Provide the (X, Y) coordinate of the cell's center where the given text is located.  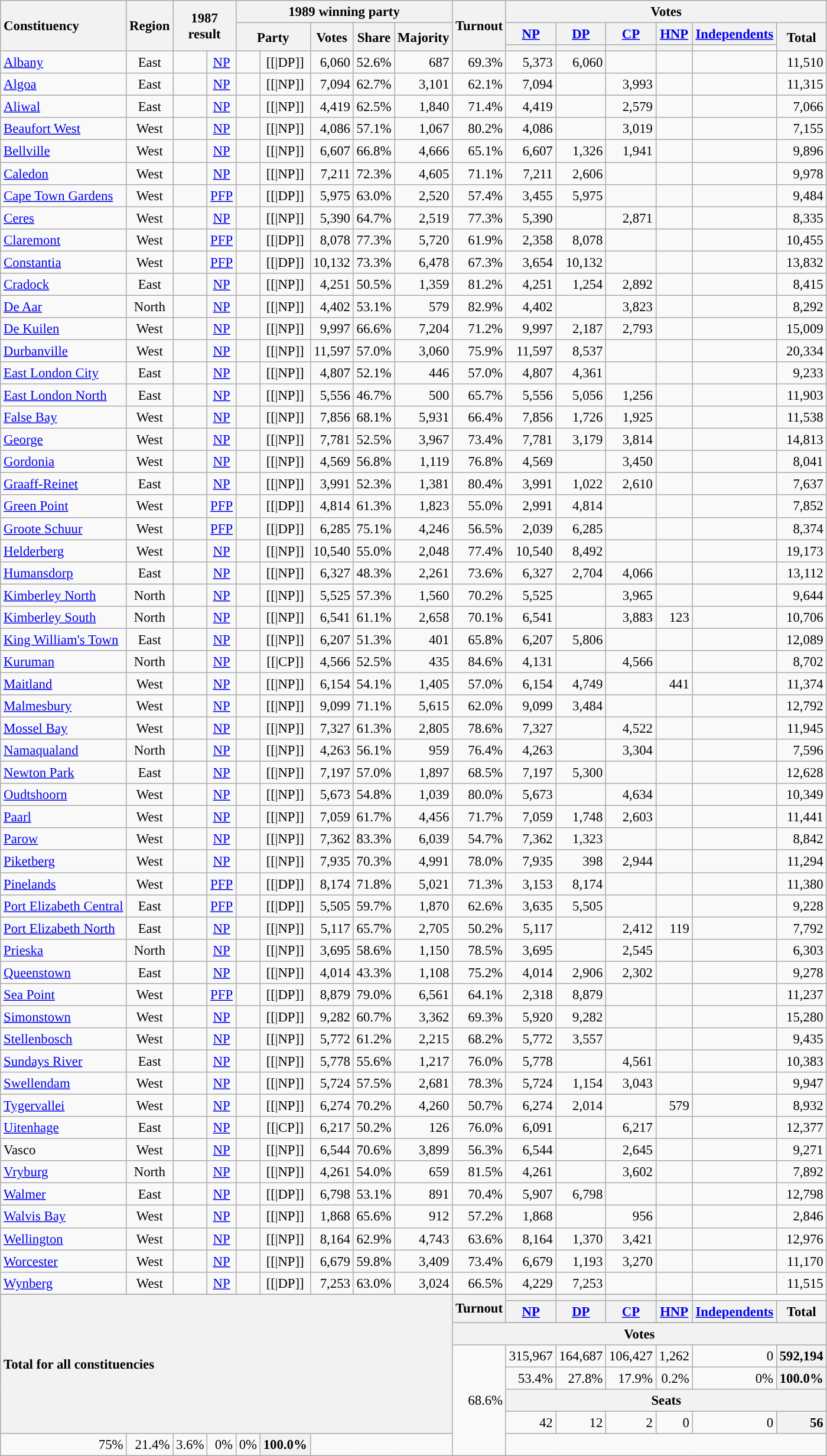
446 (424, 373)
3,179 (581, 440)
7,792 (801, 928)
11,294 (801, 861)
64.7% (373, 218)
46.7% (373, 396)
70.3% (373, 861)
68.2% (480, 1039)
3,557 (581, 1039)
2,187 (581, 329)
2 (631, 1423)
3,602 (631, 1172)
2,545 (631, 950)
81.2% (480, 285)
71.8% (373, 884)
70.6% (373, 1150)
50.7% (480, 1106)
9,484 (801, 195)
3,024 (424, 1283)
Queenstown (64, 972)
1,897 (424, 773)
1,748 (581, 817)
1,823 (424, 507)
Graaff-Reinet (64, 484)
5,021 (424, 884)
57.3% (373, 595)
12,628 (801, 773)
106,427 (631, 1356)
54.8% (373, 795)
2,705 (424, 928)
1,925 (631, 417)
71.7% (480, 817)
72.3% (373, 174)
14,813 (801, 440)
Vasco (64, 1150)
659 (424, 1172)
1,870 (424, 906)
123 (674, 618)
Wellington (64, 1239)
1,108 (424, 972)
2,318 (530, 995)
9,978 (801, 174)
56.5% (480, 528)
3,823 (631, 306)
65.8% (480, 639)
1,381 (424, 484)
1,941 (631, 151)
1,022 (581, 484)
2,039 (530, 528)
912 (424, 1217)
3,814 (631, 440)
Constantia (64, 262)
57.5% (373, 1083)
3,043 (631, 1083)
5,720 (424, 240)
3,455 (530, 195)
Wynberg (64, 1283)
3,153 (530, 884)
42 (530, 1423)
56 (801, 1423)
7,155 (801, 129)
1989 winning party (344, 12)
3,654 (530, 262)
80.0% (480, 795)
7,204 (424, 329)
2,048 (424, 551)
1,370 (581, 1239)
59.8% (373, 1261)
75.9% (480, 351)
Simonstown (64, 1017)
7,066 (801, 107)
5,920 (530, 1017)
12,798 (801, 1194)
75.1% (373, 528)
70.1% (480, 618)
East London City (64, 373)
11,374 (801, 684)
Pinelands (64, 884)
Algoa (64, 84)
441 (674, 684)
500 (424, 396)
Durbanville (64, 351)
5,615 (424, 706)
8,374 (801, 528)
78.6% (480, 729)
4,991 (424, 861)
2,892 (631, 285)
4,561 (631, 1061)
3,967 (424, 440)
68.6% (480, 1400)
2,645 (631, 1150)
4,456 (424, 817)
52.1% (373, 373)
Albany (64, 63)
61.2% (373, 1039)
Total for all constituencies (227, 1364)
13,832 (801, 262)
80.2% (480, 129)
5,300 (581, 773)
2,906 (581, 972)
17.9% (631, 1378)
1,840 (424, 107)
9,947 (801, 1083)
11,237 (801, 995)
2,579 (631, 107)
Vryburg (64, 1172)
398 (581, 861)
54.0% (373, 1172)
2,358 (530, 240)
164,687 (581, 1356)
119 (674, 928)
9,278 (801, 972)
Newton Park (64, 773)
1,150 (424, 950)
6,303 (801, 950)
9,896 (801, 151)
2,805 (424, 729)
8,842 (801, 839)
9,271 (801, 1150)
Malmesbury (64, 706)
2,603 (631, 817)
4,131 (530, 662)
Seats (666, 1400)
Share (373, 37)
8,292 (801, 306)
56.8% (373, 462)
De Aar (64, 306)
62.0% (480, 706)
53.4% (530, 1378)
2,261 (424, 573)
Stellenbosch (64, 1039)
43.3% (373, 972)
2,302 (631, 972)
1,217 (424, 1061)
62.7% (373, 84)
3,270 (631, 1261)
2,658 (424, 618)
1,405 (424, 684)
8,415 (801, 285)
7,892 (801, 1172)
1,067 (424, 129)
64.1% (480, 995)
10,455 (801, 240)
Green Point (64, 507)
Worcester (64, 1261)
65.1% (480, 151)
0.2% (674, 1378)
Prieska (64, 950)
2,704 (581, 573)
3,019 (631, 129)
15,009 (801, 329)
73.3% (373, 262)
2,793 (631, 329)
5,373 (530, 63)
1,262 (674, 1356)
8,492 (581, 551)
57.1% (373, 129)
6,478 (424, 262)
3,362 (424, 1017)
8,537 (581, 351)
Kuruman (64, 662)
8,702 (801, 662)
56.3% (480, 1150)
Claremont (64, 240)
Groote Schuur (64, 528)
78.3% (480, 1083)
62.9% (373, 1239)
81.5% (480, 1172)
20,334 (801, 351)
51.3% (373, 639)
7,596 (801, 750)
Cradock (64, 285)
59.7% (373, 906)
10,383 (801, 1061)
82.9% (480, 306)
2,991 (530, 507)
5,056 (581, 396)
6,091 (530, 1128)
2,681 (424, 1083)
54.7% (480, 839)
2,610 (631, 484)
4,229 (530, 1283)
3,993 (631, 84)
19,173 (801, 551)
4,634 (631, 795)
67.3% (480, 262)
1,560 (424, 595)
84.6% (480, 662)
75.2% (480, 972)
Mossel Bay (64, 729)
6,039 (424, 839)
592,194 (801, 1356)
1,119 (424, 462)
4,666 (424, 151)
83.3% (373, 839)
62.6% (480, 906)
8,932 (801, 1106)
5,931 (424, 417)
4,361 (581, 373)
3,101 (424, 84)
61.7% (373, 817)
62.1% (480, 84)
9,233 (801, 373)
4,743 (424, 1239)
1,359 (424, 285)
Region (150, 26)
Parow (64, 839)
58.6% (373, 950)
7,637 (801, 484)
66.5% (480, 1283)
Paarl (64, 817)
3,899 (424, 1150)
Piketberg (64, 861)
73.6% (480, 573)
1,193 (581, 1261)
68.1% (373, 417)
11,441 (801, 817)
9,644 (801, 595)
1,039 (424, 795)
79.0% (373, 995)
1987result (204, 26)
11,380 (801, 884)
Walvis Bay (64, 1217)
12 (581, 1423)
2,944 (631, 861)
4,246 (424, 528)
68.5% (480, 773)
4,749 (581, 684)
King William's Town (64, 639)
4,522 (631, 729)
126 (424, 1128)
50.5% (373, 285)
3,484 (581, 706)
57.2% (480, 1217)
687 (424, 63)
3,450 (631, 462)
4,066 (631, 573)
George (64, 440)
63.6% (480, 1239)
Port Elizabeth North (64, 928)
76.8% (480, 462)
11,945 (801, 729)
1,154 (581, 1083)
55.6% (373, 1061)
East London North (64, 396)
3,965 (631, 595)
9,228 (801, 906)
70.4% (480, 1194)
8,041 (801, 462)
12,976 (801, 1239)
891 (424, 1194)
71.3% (480, 884)
3.6% (190, 1445)
76.4% (480, 750)
48.3% (373, 573)
1,323 (581, 839)
12,377 (801, 1128)
4,605 (424, 174)
66.8% (373, 151)
Helderberg (64, 551)
Humansdorp (64, 573)
2,871 (631, 218)
2,215 (424, 1039)
13,112 (801, 573)
3,635 (530, 906)
71.4% (480, 107)
2,519 (424, 218)
75% (64, 1445)
7,852 (801, 507)
8,335 (801, 218)
78.5% (480, 950)
Majority (424, 37)
2,520 (424, 195)
2,606 (581, 174)
3,421 (631, 1239)
11,515 (801, 1283)
54.1% (373, 684)
4,260 (424, 1106)
401 (424, 639)
80.4% (480, 484)
Walmer (64, 1194)
Maitland (64, 684)
2,014 (581, 1106)
78.0% (480, 861)
Kimberley North (64, 595)
Sundays River (64, 1061)
Constituency (64, 26)
61.1% (373, 618)
10,706 (801, 618)
3,060 (424, 351)
3,409 (424, 1261)
3,304 (631, 750)
Ceres (64, 218)
Kimberley South (64, 618)
11,538 (801, 417)
435 (424, 662)
Port Elizabeth Central (64, 906)
6,561 (424, 995)
Swellendam (64, 1083)
Cape Town Gardens (64, 195)
2,846 (801, 1217)
5,806 (581, 639)
Namaqualand (64, 750)
11,903 (801, 396)
11,315 (801, 84)
Uitenhage (64, 1128)
11,170 (801, 1261)
Bellville (64, 151)
Sea Point (64, 995)
12,792 (801, 706)
1,726 (581, 417)
3,883 (631, 618)
12,089 (801, 639)
65.6% (373, 1217)
Party (273, 37)
77.4% (480, 551)
Aliwal (64, 107)
Tygervallei (64, 1106)
De Kuilen (64, 329)
959 (424, 750)
1,254 (581, 285)
9,435 (801, 1039)
66.4% (480, 417)
Gordonia (64, 462)
5,907 (530, 1194)
57.4% (480, 195)
52.6% (373, 63)
False Bay (64, 417)
2,412 (631, 928)
56.1% (373, 750)
315,967 (530, 1356)
Oudtshoorn (64, 795)
62.5% (373, 107)
15,280 (801, 1017)
1,256 (631, 396)
27.8% (581, 1378)
21.4% (150, 1445)
60.7% (373, 1017)
11,510 (801, 63)
71.2% (480, 329)
1,326 (581, 151)
956 (631, 1217)
Caledon (64, 174)
52.3% (373, 484)
66.6% (373, 329)
10,349 (801, 795)
Beaufort West (64, 129)
61.9% (480, 240)
